Return (X, Y) of the center of cell containing provided text 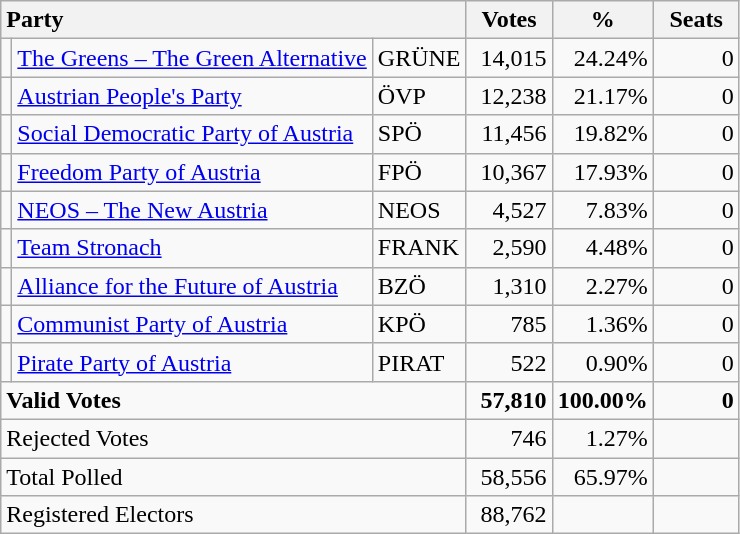
Votes (509, 20)
10,367 (509, 172)
11,456 (509, 134)
24.24% (602, 58)
NEOS – The New Austria (192, 210)
PIRAT (419, 362)
Seats (696, 20)
1,310 (509, 286)
14,015 (509, 58)
4,527 (509, 210)
Total Polled (234, 477)
65.97% (602, 477)
Team Stronach (192, 248)
Party (234, 20)
7.83% (602, 210)
2,590 (509, 248)
Social Democratic Party of Austria (192, 134)
% (602, 20)
785 (509, 324)
NEOS (419, 210)
57,810 (509, 400)
88,762 (509, 515)
FPÖ (419, 172)
1.36% (602, 324)
Communist Party of Austria (192, 324)
58,556 (509, 477)
ÖVP (419, 96)
4.48% (602, 248)
BZÖ (419, 286)
FRANK (419, 248)
100.00% (602, 400)
0.90% (602, 362)
21.17% (602, 96)
Pirate Party of Austria (192, 362)
1.27% (602, 438)
Alliance for the Future of Austria (192, 286)
2.27% (602, 286)
522 (509, 362)
Rejected Votes (234, 438)
Registered Electors (234, 515)
KPÖ (419, 324)
17.93% (602, 172)
746 (509, 438)
SPÖ (419, 134)
19.82% (602, 134)
12,238 (509, 96)
Freedom Party of Austria (192, 172)
The Greens – The Green Alternative (192, 58)
Austrian People's Party (192, 96)
GRÜNE (419, 58)
Valid Votes (234, 400)
